Output the [x, y] coordinate of the center of the cell containing the given text.  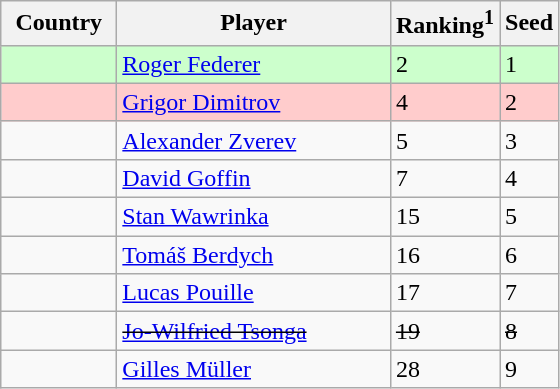
8 [530, 331]
Tomáš Berdych [254, 255]
Player [254, 24]
Lucas Pouille [254, 293]
6 [530, 255]
Seed [530, 24]
1 [530, 64]
Stan Wawrinka [254, 217]
9 [530, 369]
17 [444, 293]
Roger Federer [254, 64]
David Goffin [254, 178]
Alexander Zverev [254, 140]
Country [59, 24]
Ranking1 [444, 24]
Gilles Müller [254, 369]
28 [444, 369]
Grigor Dimitrov [254, 102]
19 [444, 331]
16 [444, 255]
15 [444, 217]
Jo-Wilfried Tsonga [254, 331]
3 [530, 140]
